Return the [x, y] coordinate for the center point of the cell that contains the specified text.  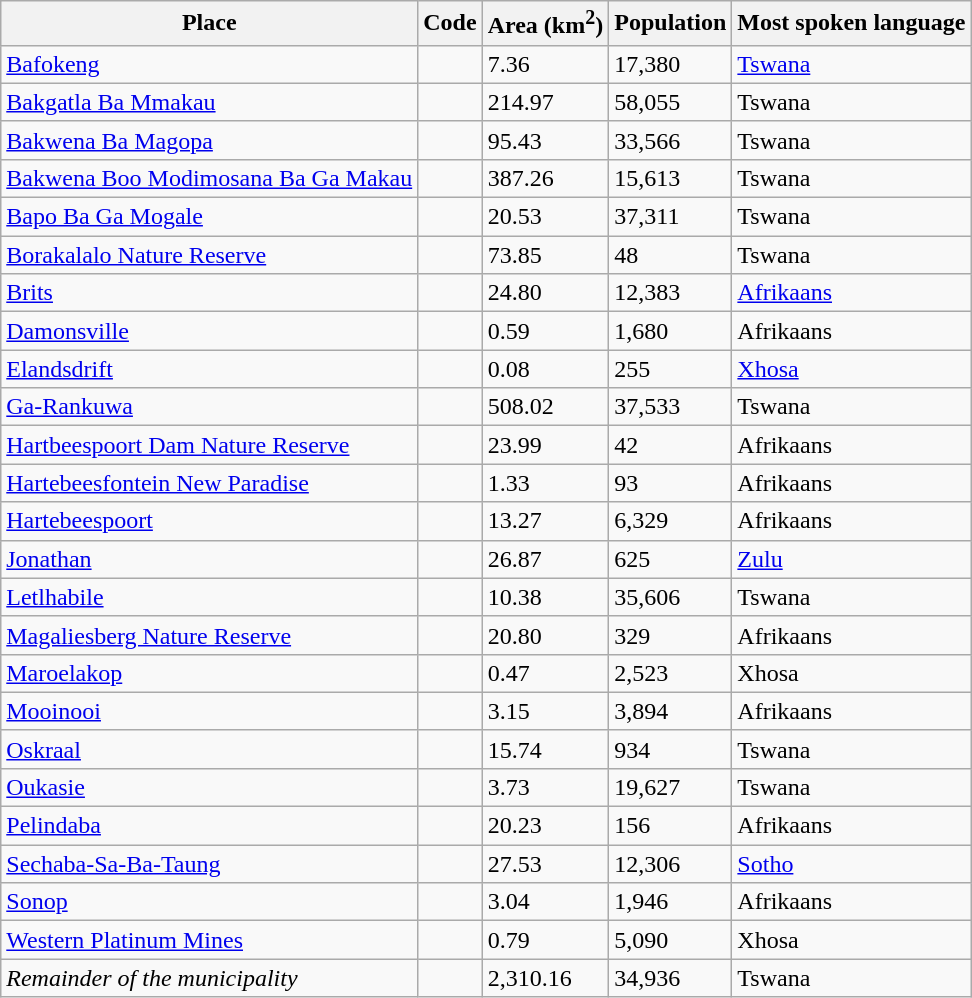
Oskraal [210, 749]
Sechaba-Sa-Ba-Taung [210, 864]
Jonathan [210, 559]
0.59 [546, 331]
0.47 [546, 673]
95.43 [546, 140]
Hartebeesfontein New Paradise [210, 483]
13.27 [546, 521]
10.38 [546, 597]
23.99 [546, 445]
27.53 [546, 864]
15,613 [670, 178]
24.80 [546, 293]
6,329 [670, 521]
Remainder of the municipality [210, 978]
19,627 [670, 787]
0.08 [546, 369]
33,566 [670, 140]
1,946 [670, 902]
156 [670, 826]
20.23 [546, 826]
Code [450, 24]
Area (km2) [546, 24]
1.33 [546, 483]
Oukasie [210, 787]
Maroelakop [210, 673]
Mooinooi [210, 711]
Hartbeespoort Dam Nature Reserve [210, 445]
Zulu [852, 559]
12,306 [670, 864]
Most spoken language [852, 24]
Bakwena Ba Magopa [210, 140]
73.85 [546, 255]
35,606 [670, 597]
93 [670, 483]
Population [670, 24]
Bafokeng [210, 64]
Ga-Rankuwa [210, 407]
37,533 [670, 407]
Sotho [852, 864]
934 [670, 749]
7.36 [546, 64]
Western Platinum Mines [210, 940]
387.26 [546, 178]
0.79 [546, 940]
Place [210, 24]
20.80 [546, 635]
Pelindaba [210, 826]
2,523 [670, 673]
58,055 [670, 102]
Hartebeespoort [210, 521]
Bakgatla Ba Mmakau [210, 102]
Borakalalo Nature Reserve [210, 255]
Sonop [210, 902]
26.87 [546, 559]
5,090 [670, 940]
34,936 [670, 978]
42 [670, 445]
20.53 [546, 217]
625 [670, 559]
17,380 [670, 64]
Letlhabile [210, 597]
1,680 [670, 331]
Magaliesberg Nature Reserve [210, 635]
3.04 [546, 902]
Elandsdrift [210, 369]
329 [670, 635]
Brits [210, 293]
3.15 [546, 711]
2,310.16 [546, 978]
508.02 [546, 407]
15.74 [546, 749]
Damonsville [210, 331]
Bapo Ba Ga Mogale [210, 217]
255 [670, 369]
3.73 [546, 787]
12,383 [670, 293]
3,894 [670, 711]
214.97 [546, 102]
Bakwena Boo Modimosana Ba Ga Makau [210, 178]
37,311 [670, 217]
48 [670, 255]
